From the cell containing the given text, extract its center point as (X, Y) coordinate. 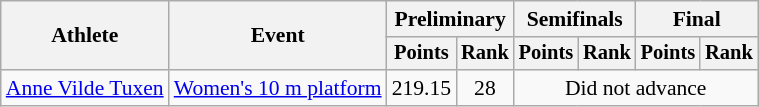
Preliminary (450, 19)
219.15 (422, 88)
Did not advance (636, 88)
Women's 10 m platform (278, 88)
Semifinals (575, 19)
28 (485, 88)
Athlete (85, 36)
Event (278, 36)
Anne Vilde Tuxen (85, 88)
Final (697, 19)
